Identify which cell holds the provided text, then report its [X, Y] central coordinate. 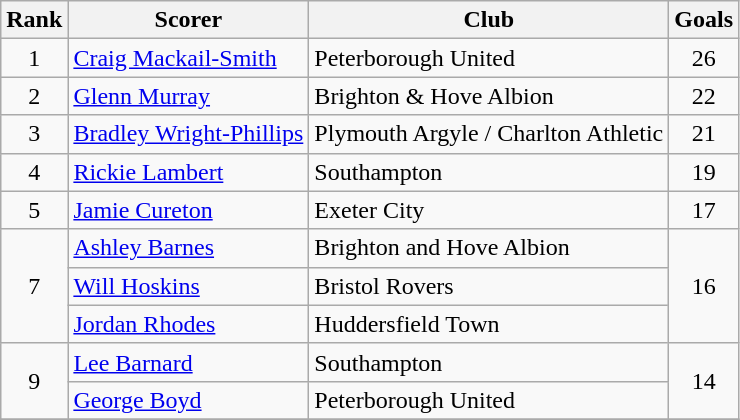
Ashley Barnes [188, 248]
1 [34, 58]
3 [34, 134]
Plymouth Argyle / Charlton Athletic [489, 134]
14 [704, 381]
Glenn Murray [188, 96]
16 [704, 286]
Will Hoskins [188, 286]
7 [34, 286]
Rank [34, 20]
Brighton and Hove Albion [489, 248]
Jordan Rhodes [188, 324]
21 [704, 134]
4 [34, 172]
Lee Barnard [188, 362]
5 [34, 210]
17 [704, 210]
Scorer [188, 20]
Goals [704, 20]
9 [34, 381]
Exeter City [489, 210]
Brighton & Hove Albion [489, 96]
22 [704, 96]
Club [489, 20]
Jamie Cureton [188, 210]
Craig Mackail-Smith [188, 58]
19 [704, 172]
Bradley Wright-Phillips [188, 134]
2 [34, 96]
Rickie Lambert [188, 172]
Huddersfield Town [489, 324]
26 [704, 58]
Bristol Rovers [489, 286]
George Boyd [188, 400]
